Identify which cell holds the provided text, then report its (x, y) central coordinate. 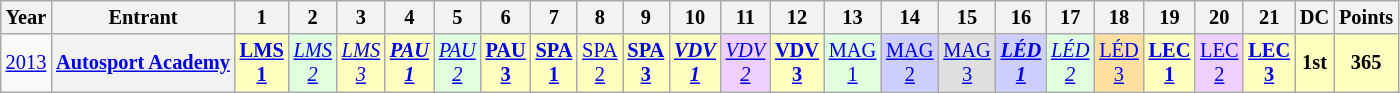
SPA1 (554, 63)
LMS3 (361, 63)
LEC1 (1170, 63)
1st (1314, 63)
4 (410, 17)
10 (695, 17)
VDV2 (746, 63)
1 (262, 17)
365 (1366, 63)
VDV3 (797, 63)
17 (1070, 17)
9 (646, 17)
LÉD1 (1021, 63)
19 (1170, 17)
5 (458, 17)
13 (852, 17)
16 (1021, 17)
LMS2 (313, 63)
PAU1 (410, 63)
Entrant (143, 17)
3 (361, 17)
DC (1314, 17)
MAG1 (852, 63)
MAG2 (910, 63)
PAU3 (506, 63)
12 (797, 17)
Year (26, 17)
8 (600, 17)
LEC2 (1219, 63)
7 (554, 17)
14 (910, 17)
11 (746, 17)
SPA2 (600, 63)
15 (966, 17)
Points (1366, 17)
6 (506, 17)
LMS1 (262, 63)
2013 (26, 63)
PAU2 (458, 63)
LÉD2 (1070, 63)
SPA3 (646, 63)
LEC3 (1269, 63)
MAG3 (966, 63)
VDV1 (695, 63)
Autosport Academy (143, 63)
2 (313, 17)
21 (1269, 17)
20 (1219, 17)
LÉD3 (1118, 63)
18 (1118, 17)
